Return (X, Y) of the center of cell containing provided text 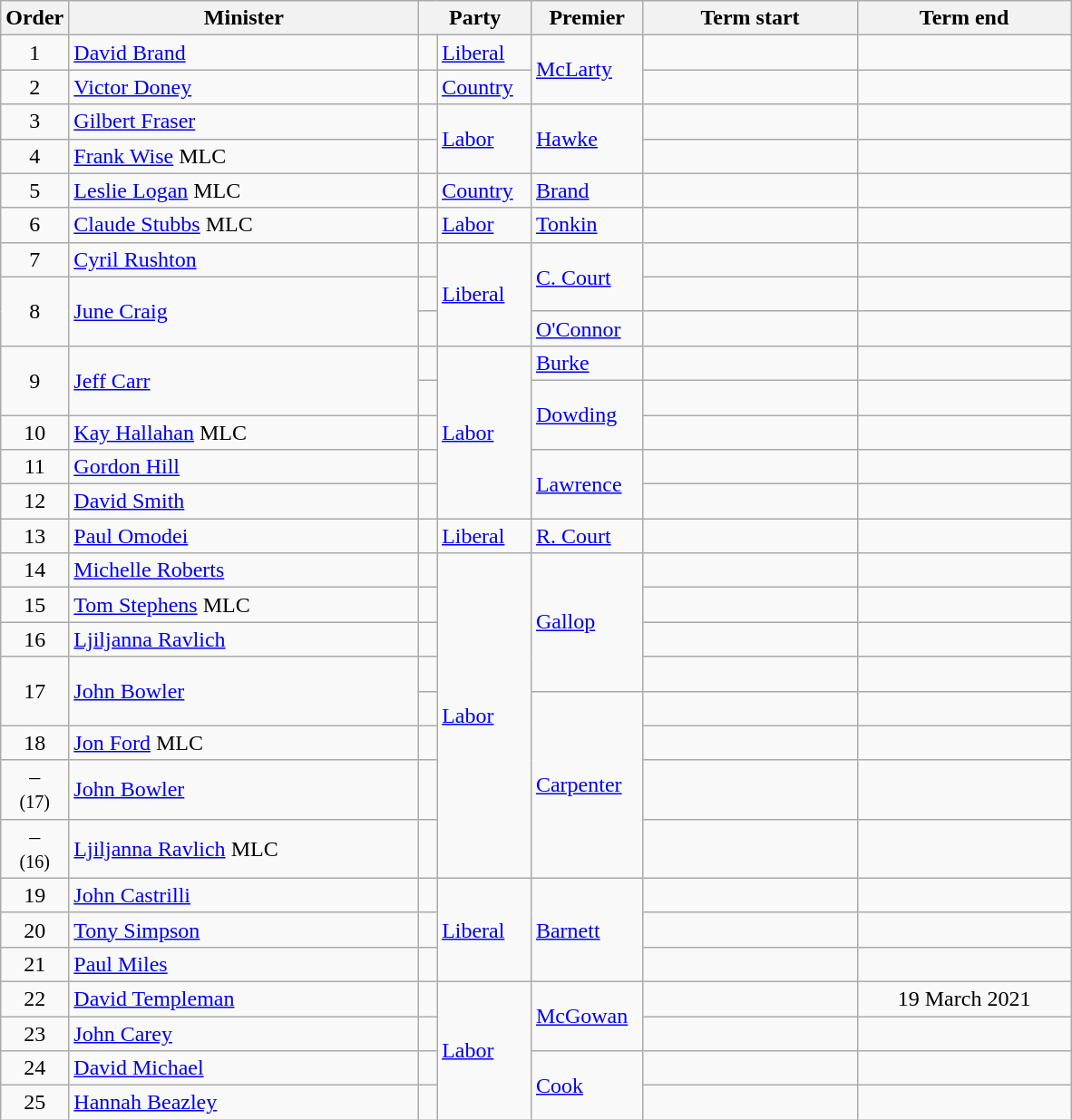
Kay Hallahan MLC (244, 433)
Burke (587, 363)
Minister (244, 18)
Lawrence (587, 484)
7 (34, 259)
3 (34, 122)
Ljiljanna Ravlich (244, 639)
–(17) (34, 789)
6 (34, 225)
Order (34, 18)
David Smith (244, 502)
20 (34, 930)
14 (34, 570)
Gilbert Fraser (244, 122)
25 (34, 1103)
Leslie Logan MLC (244, 190)
Gallop (587, 622)
Tom Stephens MLC (244, 605)
23 (34, 1033)
Dowding (587, 414)
McLarty (587, 70)
24 (34, 1068)
18 (34, 743)
June Craig (244, 311)
David Michael (244, 1068)
Paul Miles (244, 964)
Carpenter (587, 784)
Paul Omodei (244, 536)
C. Court (587, 277)
12 (34, 502)
4 (34, 156)
Gordon Hill (244, 467)
Claude Stubbs MLC (244, 225)
17 (34, 691)
John Carey (244, 1033)
–(16) (34, 849)
Tony Simpson (244, 930)
Hannah Beazley (244, 1103)
16 (34, 639)
19 March 2021 (964, 998)
10 (34, 433)
Jeff Carr (244, 380)
David Brand (244, 53)
11 (34, 467)
David Templeman (244, 998)
2 (34, 87)
O'Connor (587, 328)
Barnett (587, 930)
Tonkin (587, 225)
1 (34, 53)
19 (34, 895)
Frank Wise MLC (244, 156)
Term start (750, 18)
McGowan (587, 1016)
5 (34, 190)
Cook (587, 1086)
Jon Ford MLC (244, 743)
9 (34, 380)
8 (34, 311)
Michelle Roberts (244, 570)
Cyril Rushton (244, 259)
John Castrilli (244, 895)
R. Court (587, 536)
Hawke (587, 139)
22 (34, 998)
Premier (587, 18)
Brand (587, 190)
21 (34, 964)
Ljiljanna Ravlich MLC (244, 849)
Victor Doney (244, 87)
Party (475, 18)
15 (34, 605)
Term end (964, 18)
13 (34, 536)
